Detect which cell encompasses the target text, then output its [X, Y] center coordinate. 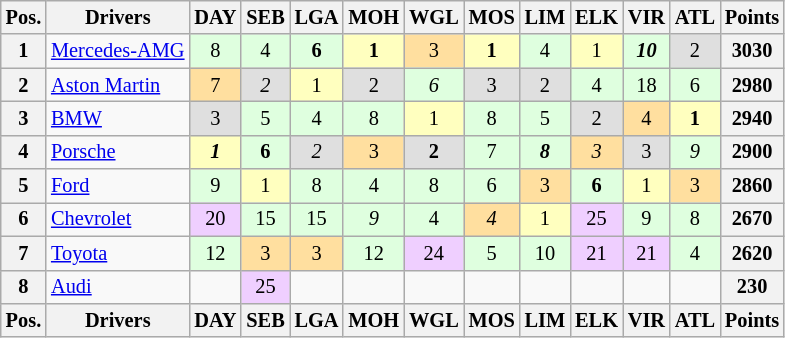
2860 [752, 186]
230 [752, 287]
Toyota [118, 253]
Mercedes-AMG [118, 51]
2900 [752, 152]
20 [215, 219]
2670 [752, 219]
Ford [118, 186]
2980 [752, 85]
Audi [118, 287]
18 [646, 85]
24 [434, 253]
BMW [118, 118]
2940 [752, 118]
Aston Martin [118, 85]
Chevrolet [118, 219]
2620 [752, 253]
Porsche [118, 152]
3030 [752, 51]
